Identify which cell holds the provided text, then report its [X, Y] central coordinate. 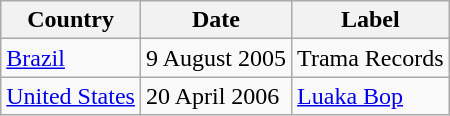
Trama Records [371, 58]
20 April 2006 [216, 96]
Date [216, 20]
United States [71, 96]
9 August 2005 [216, 58]
Label [371, 20]
Brazil [71, 58]
Luaka Bop [371, 96]
Country [71, 20]
